For the text-containing cell, return its midpoint in (x, y) coordinate format. 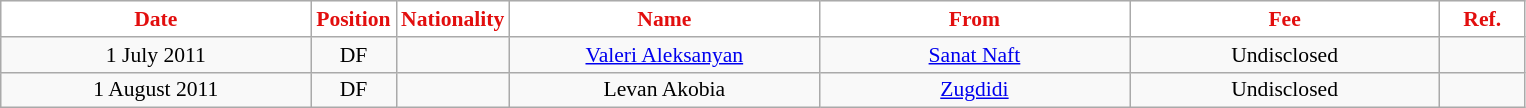
Levan Akobia (664, 90)
1 August 2011 (156, 90)
Ref. (1482, 19)
Fee (1285, 19)
Name (664, 19)
1 July 2011 (156, 55)
Position (354, 19)
Sanat Naft (974, 55)
Valeri Aleksanyan (664, 55)
Nationality (452, 19)
Date (156, 19)
Zugdidi (974, 90)
From (974, 19)
